Locate the cell with the specified text and output its [X, Y] center coordinate. 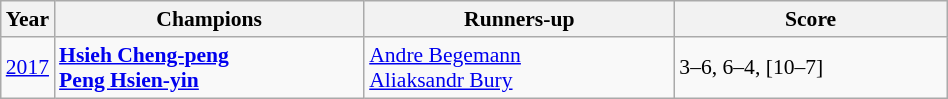
Champions [209, 19]
Score [810, 19]
Runners-up [519, 19]
3–6, 6–4, [10–7] [810, 68]
Hsieh Cheng-peng Peng Hsien-yin [209, 68]
2017 [28, 68]
Year [28, 19]
Andre Begemann Aliaksandr Bury [519, 68]
